Return [x, y] of the center of cell containing provided text 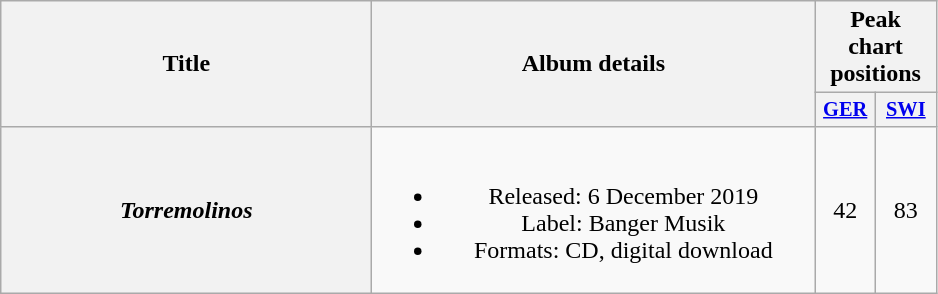
Peak chart positions [876, 47]
SWI [906, 110]
Torremolinos [186, 210]
Released: 6 December 2019Label: Banger MusikFormats: CD, digital download [594, 210]
83 [906, 210]
GER [846, 110]
Album details [594, 64]
Title [186, 64]
42 [846, 210]
